Find where the given text appears and provide that cell's center as [x, y] coordinate. 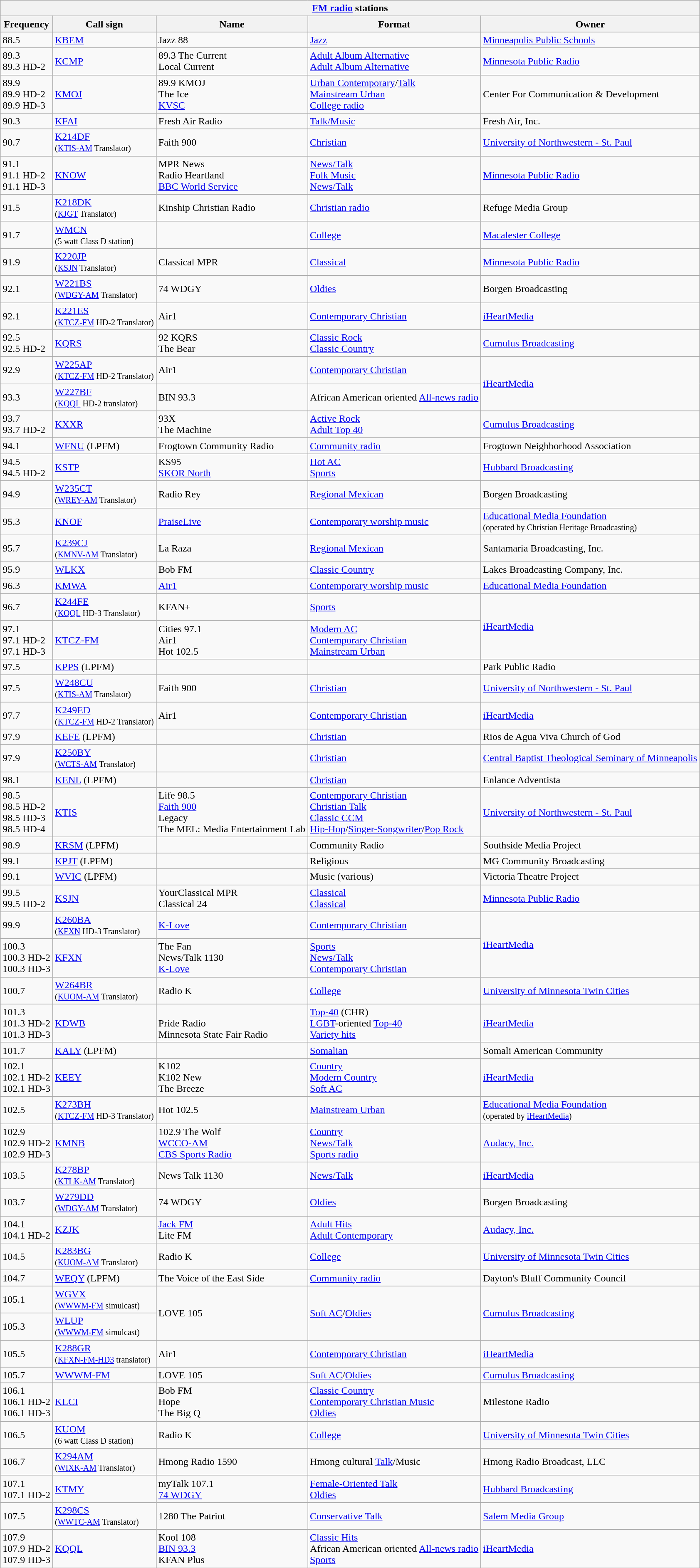
KCMP [104, 62]
100.7 [27, 991]
K298CS(WWTC-AM Translator) [104, 1516]
News/Talk [394, 1175]
101.7 [27, 1050]
KEFE (LPFM) [104, 737]
Jazz 88 [232, 40]
Adult Album AlternativeAdult Album Alternative [394, 62]
98.9 [27, 845]
Kinship Christian Radio [232, 208]
Salem Media Group [590, 1516]
KENL (LPFM) [104, 780]
Classic RockClassic Country [394, 344]
KNOF [104, 522]
KMNB [104, 1143]
92 KQRSThe Bear [232, 344]
W221BS(WDGY-AM Translator) [104, 289]
WVIC (LPFM) [104, 877]
89.389.3 HD-2 [27, 62]
Religious [394, 861]
Jack FMLite FM [232, 1229]
KTIS [104, 813]
KFAN+ [232, 607]
89.989.9 HD-289.9 HD-3 [27, 94]
Central Baptist Theological Seminary of Minneapolis [590, 759]
KTMY [104, 1489]
African American oriented All-news radio [394, 398]
102.1102.1 HD-2102.1 HD-3 [27, 1077]
105.7 [27, 1375]
88.5 [27, 40]
101.3101.3 HD-2101.3 HD-3 [27, 1023]
Top-40 (CHR)LGBT-oriented Top-40Variety hits [394, 1023]
K244FE(KQQL HD-3 Translator) [104, 607]
98.598.5 HD-298.5 HD-398.5 HD-4 [27, 813]
KEEY [104, 1077]
Hmong Radio 1590 [232, 1462]
W225AP(KTCZ-FM HD-2 Translator) [104, 370]
106.7 [27, 1462]
K283BG(KUOM-AM Translator) [104, 1257]
103.5 [27, 1175]
104.1104.1 HD-2 [27, 1229]
WMCN(5 watt Class D station) [104, 235]
Classic Country [394, 570]
KDWB [104, 1023]
Dayton's Bluff Community Council [590, 1278]
ClassicalClassical [394, 898]
96.3 [27, 586]
K294AM(WIXK-AM Translator) [104, 1462]
91.7 [27, 235]
Fresh Air Radio [232, 121]
Educational Media Foundation(operated by Christian Heritage Broadcasting) [590, 522]
KPPS (LPFM) [104, 667]
89.3 The CurrentLocal Current [232, 62]
The FanNews/Talk 1130K-Love [232, 958]
Format [394, 24]
KZJK [104, 1229]
Contemporary ChristianChristian TalkClassic CCMHip-Hop/Singer-Songwriter/Pop Rock [394, 813]
PraiseLive [232, 522]
Hmong cultural Talk/Music [394, 1462]
100.3100.3 HD-2100.3 HD-3 [27, 958]
Urban Contemporary/TalkMainstream UrbanCollege radio [394, 94]
K214DF(KTIS-AM Translator) [104, 142]
99.9 [27, 925]
myTalk 107.174 WDGY [232, 1489]
Frogtown Neighborhood Association [590, 446]
107.5 [27, 1516]
Jazz [394, 40]
KNOW [104, 175]
Kool 108BIN 93.3KFAN Plus [232, 1548]
93XThe Machine [232, 424]
WWWM-FM [104, 1375]
Classic CountryContemporary Christian MusicOldies [394, 1402]
K221ES(KTCZ-FM HD-2 Translator) [104, 316]
1280 The Patriot [232, 1516]
91.5 [27, 208]
Christian radio [394, 208]
92.592.5 HD-2 [27, 344]
CountryNews/TalkSports radio [394, 1143]
Active RockAdult Top 40 [394, 424]
Hmong Radio Broadcast, LLC [590, 1462]
96.7 [27, 607]
Bob FMHopeThe Big Q [232, 1402]
Community Radio [394, 845]
KS95SKOR North [232, 467]
K-Love [232, 925]
K218DK(KJGT Translator) [104, 208]
MG Community Broadcasting [590, 861]
Female-Oriented TalkOldies [394, 1489]
Santamaria Broadcasting, Inc. [590, 548]
Classical [394, 262]
KQQL [104, 1548]
Educational Media Foundation(operated by iHeartMedia) [590, 1110]
Modern ACContemporary ChristianMainstream Urban [394, 640]
Owner [590, 24]
KFAI [104, 121]
Sports [394, 607]
K273BH(KTCZ-FM HD-3 Translator) [104, 1110]
Mainstream Urban [394, 1110]
KSTP [104, 467]
107.9107.9 HD-2107.9 HD-3 [27, 1548]
99.599.5 HD-2 [27, 898]
102.9102.9 HD-2102.9 HD-3 [27, 1143]
KALY (LPFM) [104, 1050]
Name [232, 24]
W279DD(WDGY-AM Translator) [104, 1203]
94.5 94.5 HD-2 [27, 467]
K102K102 NewThe Breeze [232, 1077]
WLKX [104, 570]
KMWA [104, 586]
K249ED(KTCZ-FM HD-2 Translator) [104, 715]
Music (various) [394, 877]
KFXN [104, 958]
102.5 [27, 1110]
Enlance Adventista [590, 780]
Radio Rey [232, 494]
K239CJ(KMNV-AM Translator) [104, 548]
104.5 [27, 1257]
News/TalkFolk MusicNews/Talk [394, 175]
KSJN [104, 898]
Center For Communication & Development [590, 94]
MPR NewsRadio HeartlandBBC World Service [232, 175]
Talk/Music [394, 121]
Classic HitsAfrican American oriented All-news radioSports [394, 1548]
K220JP(KSJN Translator) [104, 262]
106.5 [27, 1435]
95.3 [27, 522]
The Voice of the East Side [232, 1278]
90.3 [27, 121]
W227BF(KQQL HD-2 translator) [104, 398]
YourClassical MPRClassical 24 [232, 898]
K278BP(KTLK-AM Translator) [104, 1175]
KPJT (LPFM) [104, 861]
KLCI [104, 1402]
Life 98.5Faith 900LegacyThe MEL: Media Entertainment Lab [232, 813]
FM radio stations [350, 8]
95.9 [27, 570]
Classical MPR [232, 262]
K250BY(WCTS-AM Translator) [104, 759]
Bob FM [232, 570]
Fresh Air, Inc. [590, 121]
Macalester College [590, 235]
95.7 [27, 548]
105.3 [27, 1327]
WGVX(WWWM-FM simulcast) [104, 1299]
89.9 KMOJThe IceKVSC [232, 94]
KXXR [104, 424]
WFNU (LPFM) [104, 446]
WLUP(WWWM-FM simulcast) [104, 1327]
W235CT(WREY-AM Translator) [104, 494]
W264BR(KUOM-AM Translator) [104, 991]
BIN 93.3 [232, 398]
Southside Media Project [590, 845]
Call sign [104, 24]
106.1106.1 HD-2106.1 HD-3 [27, 1402]
News Talk 1130 [232, 1175]
SportsNews/TalkContemporary Christian [394, 958]
La Raza [232, 548]
Lakes Broadcasting Company, Inc. [590, 570]
KBEM [104, 40]
105.1 [27, 1299]
Conservative Talk [394, 1516]
Park Public Radio [590, 667]
Somalian [394, 1050]
Educational Media Foundation [590, 586]
97.7 [27, 715]
94.1 [27, 446]
KMOJ [104, 94]
Minneapolis Public Schools [590, 40]
WEQY (LPFM) [104, 1278]
Rios de Agua Viva Church of God [590, 737]
KRSM (LPFM) [104, 845]
91.9 [27, 262]
W248CU(KTIS-AM Translator) [104, 688]
Frequency [27, 24]
Refuge Media Group [590, 208]
Milestone Radio [590, 1402]
Adult HitsAdult Contemporary [394, 1229]
105.5 [27, 1353]
91.191.1 HD-291.1 HD-3 [27, 175]
KTCZ-FM [104, 640]
Frogtown Community Radio [232, 446]
Hot 102.5 [232, 1110]
Pride RadioMinnesota State Fair Radio [232, 1023]
CountryModern CountrySoft AC [394, 1077]
KQRS [104, 344]
KUOM(6 watt Class D station) [104, 1435]
90.7 [27, 142]
94.9 [27, 494]
Hot ACSports [394, 467]
104.7 [27, 1278]
93.3 [27, 398]
Cities 97.1Air1Hot 102.5 [232, 640]
107.1107.1 HD-2 [27, 1489]
K260BA(KFXN HD-3 Translator) [104, 925]
97.197.1 HD-297.1 HD-3 [27, 640]
Victoria Theatre Project [590, 877]
98.1 [27, 780]
K288GR(KFXN-FM-HD3 translator) [104, 1353]
102.9 The WolfWCCO-AMCBS Sports Radio [232, 1143]
92.9 [27, 370]
93.793.7 HD-2 [27, 424]
Somali American Community [590, 1050]
103.7 [27, 1203]
